Find where the given text appears and provide that cell's center as (x, y) coordinate. 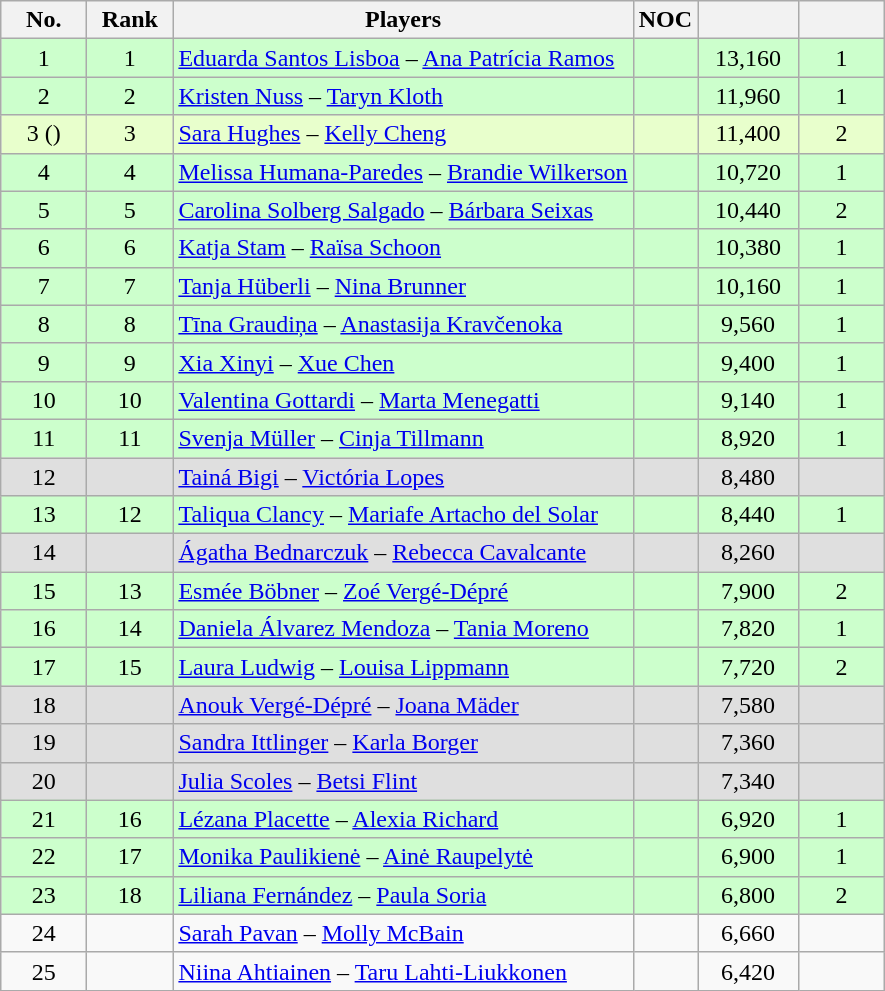
10,160 (748, 286)
8,440 (748, 515)
Niina Ahtiainen – Taru Lahti-Liukkonen (403, 971)
Kristen Nuss – Taryn Kloth (403, 96)
Xia Xinyi – Xue Chen (403, 362)
10,720 (748, 172)
7,580 (748, 705)
19 (44, 743)
8,480 (748, 477)
Ágatha Bednarczuk – Rebecca Cavalcante (403, 553)
9,400 (748, 362)
Monika Paulikienė – Ainė Raupelytė (403, 857)
Sandra Ittlinger – Karla Borger (403, 743)
13,160 (748, 58)
Tainá Bigi – Victória Lopes (403, 477)
9,140 (748, 400)
7,360 (748, 743)
Players (403, 20)
NOC (665, 20)
23 (44, 895)
9,560 (748, 324)
Sarah Pavan – Molly McBain (403, 933)
Svenja Müller – Cinja Tillmann (403, 438)
Esmée Böbner – Zoé Vergé-Dépré (403, 591)
6,660 (748, 933)
6,920 (748, 819)
7,820 (748, 629)
22 (44, 857)
8,260 (748, 553)
Melissa Humana-Paredes – Brandie Wilkerson (403, 172)
Anouk Vergé-Dépré – Joana Mäder (403, 705)
10,380 (748, 248)
7,720 (748, 667)
Tanja Hüberli – Nina Brunner (403, 286)
Laura Ludwig – Louisa Lippmann (403, 667)
Julia Scoles – Betsi Flint (403, 781)
Eduarda Santos Lisboa – Ana Patrícia Ramos (403, 58)
24 (44, 933)
Sara Hughes – Kelly Cheng (403, 134)
Liliana Fernández – Paula Soria (403, 895)
6,900 (748, 857)
7,900 (748, 591)
25 (44, 971)
3 () (44, 134)
6,800 (748, 895)
11,960 (748, 96)
Carolina Solberg Salgado – Bárbara Seixas (403, 210)
Daniela Álvarez Mendoza – Tania Moreno (403, 629)
Taliqua Clancy – Mariafe Artacho del Solar (403, 515)
7,340 (748, 781)
8,920 (748, 438)
6,420 (748, 971)
No. (44, 20)
20 (44, 781)
Rank (130, 20)
Valentina Gottardi – Marta Menegatti (403, 400)
11,400 (748, 134)
Lézana Placette – Alexia Richard (403, 819)
10,440 (748, 210)
Tīna Graudiņa – Anastasija Kravčenoka (403, 324)
21 (44, 819)
Katja Stam – Raïsa Schoon (403, 248)
3 (130, 134)
